Identify which cell holds the provided text, then report its (X, Y) central coordinate. 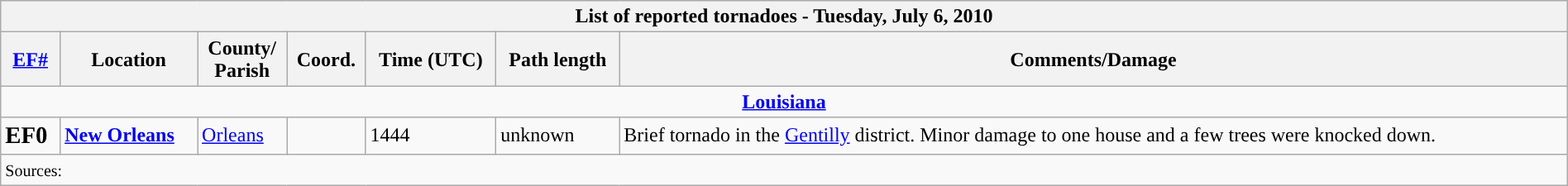
Orleans (242, 136)
Coord. (326, 60)
Time (UTC) (431, 60)
EF0 (31, 136)
EF# (31, 60)
New Orleans (129, 136)
County/Parish (242, 60)
Louisiana (784, 102)
Sources: (784, 169)
unknown (557, 136)
Location (129, 60)
Path length (557, 60)
List of reported tornadoes - Tuesday, July 6, 2010 (784, 17)
Brief tornado in the Gentilly district. Minor damage to one house and a few trees were knocked down. (1093, 136)
1444 (431, 136)
Comments/Damage (1093, 60)
